Extract the (X, Y) coordinate from the center of the cell holding the provided text.  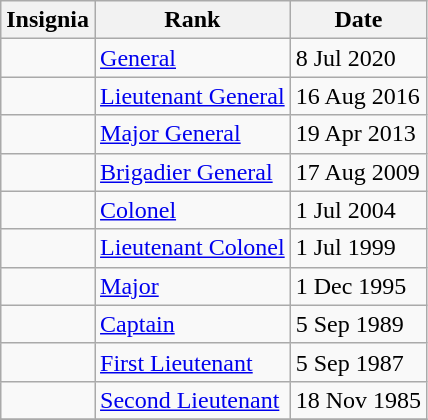
General (193, 58)
5 Sep 1989 (358, 324)
5 Sep 1987 (358, 362)
Captain (193, 324)
18 Nov 1985 (358, 400)
1 Jul 2004 (358, 210)
Colonel (193, 210)
First Lieutenant (193, 362)
Brigadier General (193, 172)
1 Jul 1999 (358, 248)
19 Apr 2013 (358, 134)
16 Aug 2016 (358, 96)
1 Dec 1995 (358, 286)
Rank (193, 20)
Major General (193, 134)
Major (193, 286)
Insignia (48, 20)
Second Lieutenant (193, 400)
Lieutenant Colonel (193, 248)
8 Jul 2020 (358, 58)
Lieutenant General (193, 96)
Date (358, 20)
17 Aug 2009 (358, 172)
